Capture the cell that displays the provided text and extract its [x, y] central coordinate. 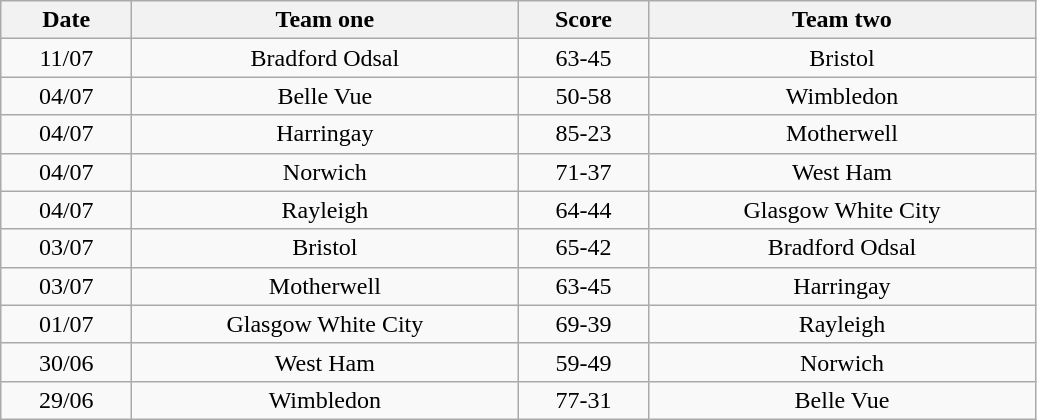
Team one [325, 20]
85-23 [584, 134]
65-42 [584, 248]
50-58 [584, 96]
Date [66, 20]
59-49 [584, 362]
64-44 [584, 210]
77-31 [584, 400]
30/06 [66, 362]
Score [584, 20]
11/07 [66, 58]
29/06 [66, 400]
71-37 [584, 172]
01/07 [66, 324]
69-39 [584, 324]
Team two [842, 20]
